Capture the cell that displays the provided text and extract its [X, Y] central coordinate. 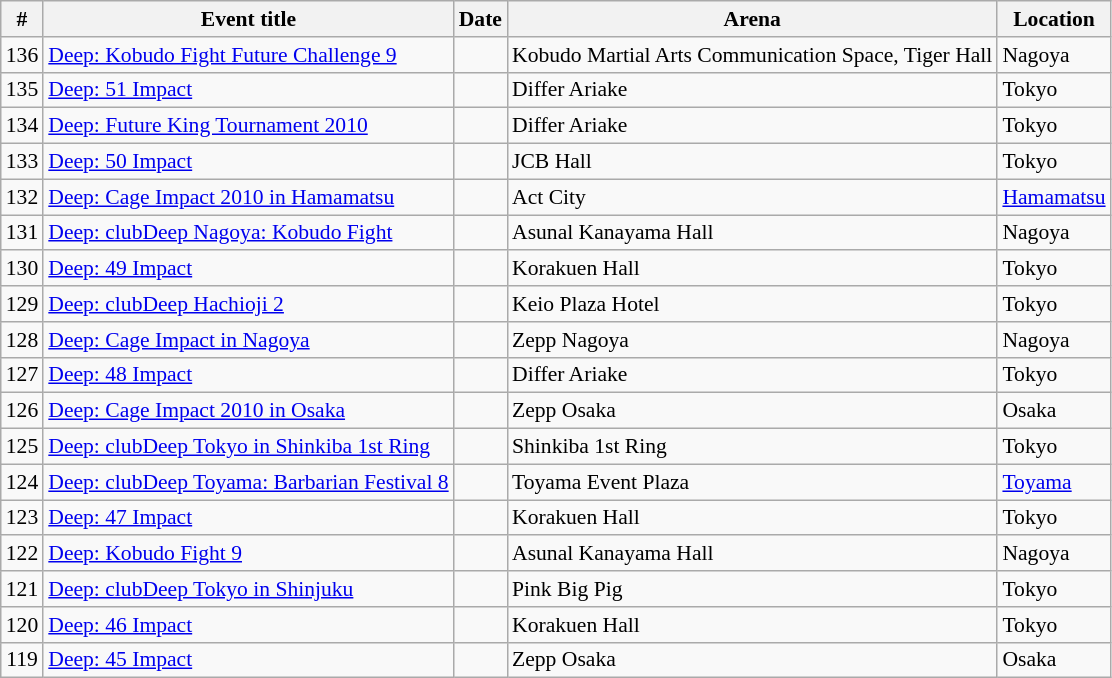
123 [22, 518]
Arena [752, 19]
Pink Big Pig [752, 589]
Shinkiba 1st Ring [752, 447]
Zepp Nagoya [752, 340]
JCB Hall [752, 162]
Keio Plaza Hotel [752, 304]
Deep: Future King Tournament 2010 [248, 126]
Deep: 46 Impact [248, 625]
136 [22, 55]
Event title [248, 19]
Deep: clubDeep Toyama: Barbarian Festival 8 [248, 482]
Deep: clubDeep Hachioji 2 [248, 304]
Toyama [1054, 482]
Location [1054, 19]
Deep: Kobudo Fight Future Challenge 9 [248, 55]
119 [22, 660]
Deep: clubDeep Tokyo in Shinjuku [248, 589]
Date [480, 19]
Deep: 51 Impact [248, 90]
121 [22, 589]
Deep: 49 Impact [248, 269]
134 [22, 126]
Deep: 45 Impact [248, 660]
130 [22, 269]
124 [22, 482]
132 [22, 197]
120 [22, 625]
Deep: clubDeep Tokyo in Shinkiba 1st Ring [248, 447]
Deep: 48 Impact [248, 375]
Deep: 47 Impact [248, 518]
Deep: clubDeep Nagoya: Kobudo Fight [248, 233]
126 [22, 411]
# [22, 19]
Deep: Cage Impact 2010 in Hamamatsu [248, 197]
128 [22, 340]
133 [22, 162]
122 [22, 554]
Deep: 50 Impact [248, 162]
127 [22, 375]
135 [22, 90]
Act City [752, 197]
Deep: Cage Impact in Nagoya [248, 340]
129 [22, 304]
Deep: Kobudo Fight 9 [248, 554]
Deep: Cage Impact 2010 in Osaka [248, 411]
Hamamatsu [1054, 197]
125 [22, 447]
131 [22, 233]
Kobudo Martial Arts Communication Space, Tiger Hall [752, 55]
Toyama Event Plaza [752, 482]
